Return [X, Y] of the center of cell containing provided text 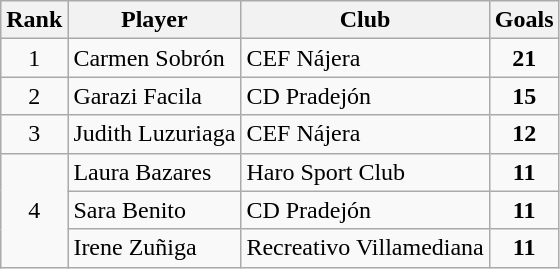
Sara Benito [154, 210]
15 [524, 96]
2 [34, 96]
3 [34, 134]
1 [34, 58]
21 [524, 58]
Carmen Sobrón [154, 58]
Player [154, 20]
Rank [34, 20]
Laura Bazares [154, 172]
Haro Sport Club [365, 172]
Recreativo Villamediana [365, 248]
Goals [524, 20]
Judith Luzuriaga [154, 134]
Irene Zuñiga [154, 248]
Garazi Facila [154, 96]
12 [524, 134]
4 [34, 210]
Club [365, 20]
